Pinpoint the cell where the given text exists, returning its [x, y] midpoint coordinate. 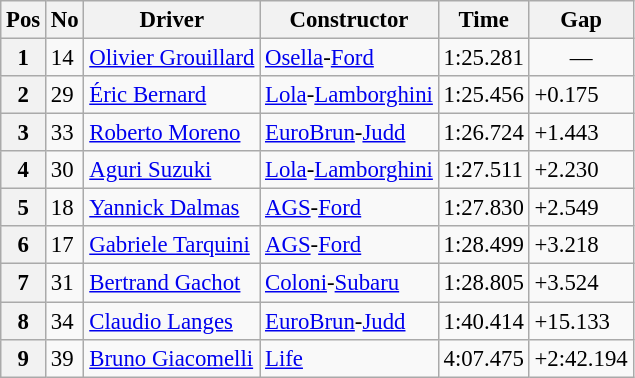
No [65, 20]
Roberto Moreno [172, 133]
+0.175 [581, 95]
Constructor [349, 20]
4:07.475 [484, 358]
1:27.511 [484, 170]
18 [65, 208]
+2:42.194 [581, 358]
14 [65, 58]
Bertrand Gachot [172, 283]
Gabriele Tarquini [172, 245]
1:27.830 [484, 208]
1 [24, 58]
+2.230 [581, 170]
2 [24, 95]
Bruno Giacomelli [172, 358]
1:25.281 [484, 58]
1:25.456 [484, 95]
+2.549 [581, 208]
29 [65, 95]
Gap [581, 20]
7 [24, 283]
+3.524 [581, 283]
9 [24, 358]
+15.133 [581, 321]
17 [65, 245]
1:28.805 [484, 283]
5 [24, 208]
31 [65, 283]
Life [349, 358]
Claudio Langes [172, 321]
Éric Bernard [172, 95]
4 [24, 170]
1:40.414 [484, 321]
Pos [24, 20]
33 [65, 133]
39 [65, 358]
Time [484, 20]
— [581, 58]
34 [65, 321]
1:26.724 [484, 133]
+1.443 [581, 133]
8 [24, 321]
6 [24, 245]
Olivier Grouillard [172, 58]
Osella-Ford [349, 58]
+3.218 [581, 245]
Aguri Suzuki [172, 170]
Yannick Dalmas [172, 208]
1:28.499 [484, 245]
Driver [172, 20]
Coloni-Subaru [349, 283]
30 [65, 170]
3 [24, 133]
